Output the (x, y) coordinate of the center of the cell containing the given text.  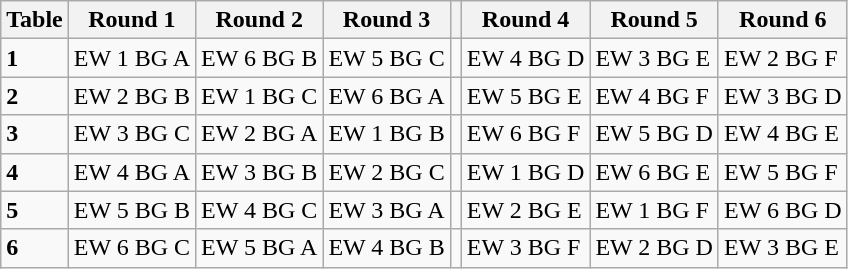
4 (35, 172)
EW 2 BG F (782, 58)
Round 6 (782, 20)
Round 5 (654, 20)
EW 4 BG A (132, 172)
Table (35, 20)
EW 5 BG E (526, 96)
EW 6 BG A (386, 96)
EW 4 BG C (260, 210)
Round 4 (526, 20)
EW 5 BG C (386, 58)
EW 2 BG D (654, 248)
EW 6 BG D (782, 210)
EW 1 BG D (526, 172)
EW 2 BG B (132, 96)
2 (35, 96)
EW 5 BG F (782, 172)
EW 2 BG C (386, 172)
EW 6 BG B (260, 58)
EW 6 BG F (526, 134)
EW 4 BG E (782, 134)
Round 1 (132, 20)
EW 5 BG A (260, 248)
EW 3 BG B (260, 172)
EW 1 BG A (132, 58)
EW 4 BG D (526, 58)
1 (35, 58)
EW 5 BG B (132, 210)
EW 3 BG D (782, 96)
EW 2 BG E (526, 210)
EW 3 BG A (386, 210)
5 (35, 210)
EW 4 BG F (654, 96)
Round 2 (260, 20)
EW 2 BG A (260, 134)
EW 1 BG F (654, 210)
6 (35, 248)
EW 5 BG D (654, 134)
EW 1 BG B (386, 134)
3 (35, 134)
EW 3 BG C (132, 134)
EW 1 BG C (260, 96)
EW 3 BG F (526, 248)
Round 3 (386, 20)
EW 6 BG C (132, 248)
EW 4 BG B (386, 248)
EW 6 BG E (654, 172)
